Output the (x, y) coordinate of the center of the cell containing the given text.  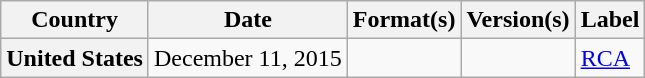
RCA (610, 58)
Date (248, 20)
Version(s) (518, 20)
United States (75, 58)
Country (75, 20)
Format(s) (404, 20)
Label (610, 20)
December 11, 2015 (248, 58)
